Pinpoint the cell where the given text exists, returning its [X, Y] midpoint coordinate. 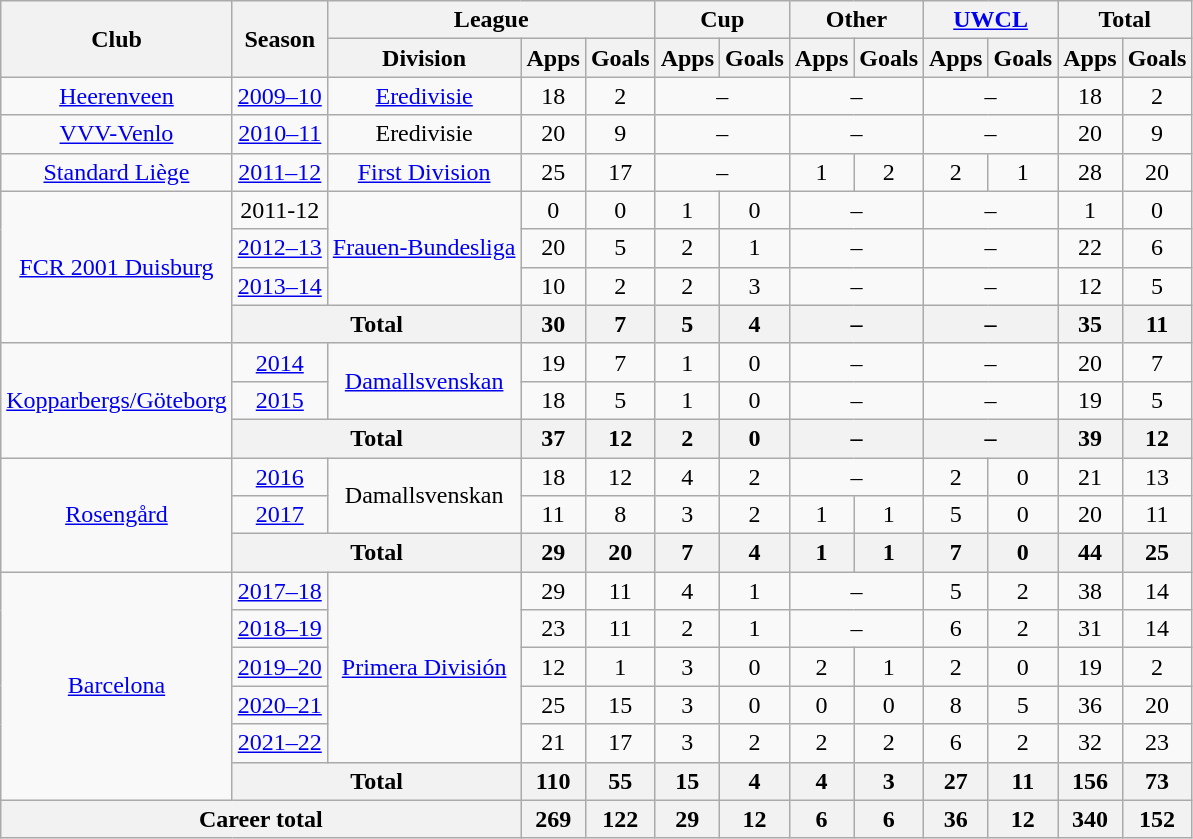
2020–21 [280, 705]
2018–19 [280, 629]
2009–10 [280, 96]
First Division [424, 172]
Career total [261, 819]
2012–13 [280, 248]
156 [1090, 781]
10 [553, 286]
Kopparbergs/Göteborg [116, 400]
13 [1157, 477]
55 [620, 781]
2010–11 [280, 134]
Other [856, 20]
2011–12 [280, 172]
Standard Liège [116, 172]
Season [280, 39]
31 [1090, 629]
Division [424, 58]
Rosengård [116, 515]
37 [553, 438]
39 [1090, 438]
2011-12 [280, 210]
UWCL [991, 20]
2013–14 [280, 286]
2015 [280, 400]
2014 [280, 362]
VVV-Venlo [116, 134]
32 [1090, 743]
FCR 2001 Duisburg [116, 267]
110 [553, 781]
30 [553, 324]
2016 [280, 477]
269 [553, 819]
Club [116, 39]
Primera División [424, 667]
2019–20 [280, 667]
73 [1157, 781]
38 [1090, 591]
League [491, 20]
Heerenveen [116, 96]
122 [620, 819]
2021–22 [280, 743]
35 [1090, 324]
340 [1090, 819]
2017–18 [280, 591]
Cup [722, 20]
152 [1157, 819]
Frauen-Bundesliga [424, 248]
27 [956, 781]
22 [1090, 248]
Barcelona [116, 686]
2017 [280, 515]
28 [1090, 172]
44 [1090, 553]
